Identify which cell holds the provided text, then report its (x, y) central coordinate. 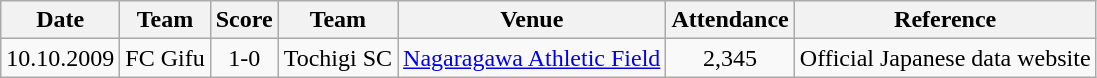
Venue (532, 20)
2,345 (730, 58)
Nagaragawa Athletic Field (532, 58)
Date (60, 20)
Attendance (730, 20)
Official Japanese data website (945, 58)
Score (244, 20)
Tochigi SC (338, 58)
1-0 (244, 58)
FC Gifu (165, 58)
Reference (945, 20)
10.10.2009 (60, 58)
